Identify which cell holds the provided text, then report its [x, y] central coordinate. 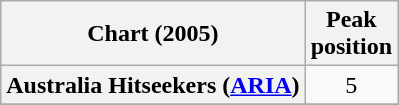
5 [351, 85]
Peakposition [351, 34]
Chart (2005) [153, 34]
Australia Hitseekers (ARIA) [153, 85]
